For the text-containing cell, return its midpoint in [x, y] coordinate format. 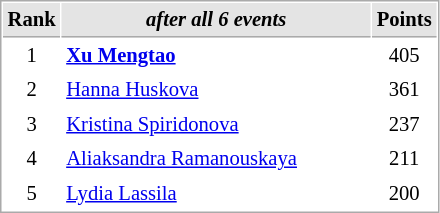
Aliaksandra Ramanouskaya [216, 158]
1 [32, 56]
3 [32, 124]
4 [32, 158]
200 [404, 194]
after all 6 events [216, 20]
Points [404, 20]
Hanna Huskova [216, 90]
361 [404, 90]
211 [404, 158]
Kristina Spiridonova [216, 124]
405 [404, 56]
237 [404, 124]
5 [32, 194]
2 [32, 90]
Xu Mengtao [216, 56]
Rank [32, 20]
Lydia Lassila [216, 194]
